Search for the cell housing the specified text and yield its (x, y) center coordinate. 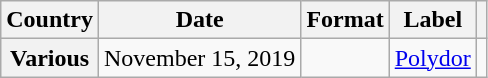
Date (199, 20)
November 15, 2019 (199, 58)
Various (50, 58)
Country (50, 20)
Label (432, 20)
Format (345, 20)
Polydor (432, 58)
